Identify which cell holds the provided text, then report its [x, y] central coordinate. 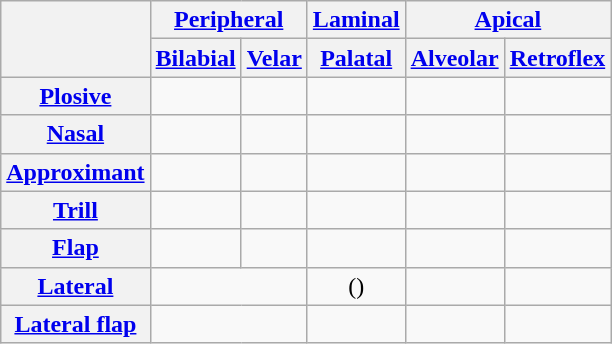
Trill [76, 210]
Retroflex [558, 58]
Lateral flap [76, 324]
Apical [508, 20]
Laminal [356, 20]
Flap [76, 248]
Velar [274, 58]
Palatal [356, 58]
() [356, 286]
Approximant [76, 172]
Bilabial [196, 58]
Alveolar [454, 58]
Lateral [76, 286]
Peripheral [228, 20]
Plosive [76, 96]
Nasal [76, 134]
